Output the [X, Y] coordinate of the center of the cell containing the given text.  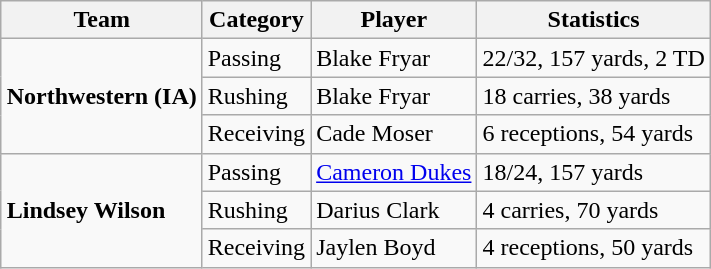
Cameron Dukes [394, 172]
Player [394, 20]
Category [256, 20]
4 receptions, 50 yards [594, 248]
Northwestern (IA) [102, 96]
18/24, 157 yards [594, 172]
Jaylen Boyd [394, 248]
6 receptions, 54 yards [594, 134]
4 carries, 70 yards [594, 210]
22/32, 157 yards, 2 TD [594, 58]
Darius Clark [394, 210]
Lindsey Wilson [102, 210]
18 carries, 38 yards [594, 96]
Team [102, 20]
Cade Moser [394, 134]
Statistics [594, 20]
